Detect which cell encompasses the target text, then output its [X, Y] center coordinate. 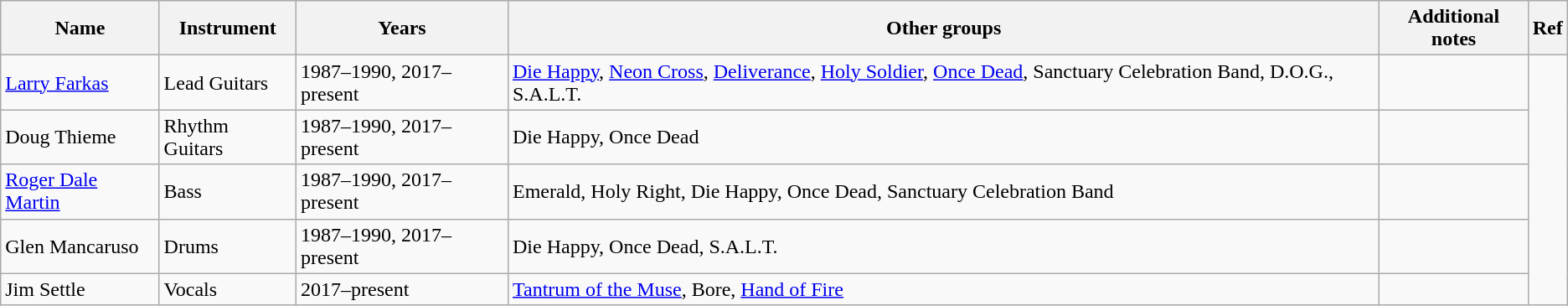
Roger Dale Martin [80, 191]
Years [402, 29]
Lead Guitars [228, 82]
Die Happy, Once Dead, S.A.L.T. [943, 246]
Die Happy, Once Dead [943, 137]
Tantrum of the Muse, Bore, Hand of Fire [943, 289]
Glen Mancaruso [80, 246]
Name [80, 29]
Vocals [228, 289]
Jim Settle [80, 289]
Ref [1548, 29]
Rhythm Guitars [228, 137]
Die Happy, Neon Cross, Deliverance, Holy Soldier, Once Dead, Sanctuary Celebration Band, D.O.G., S.A.L.T. [943, 82]
Emerald, Holy Right, Die Happy, Once Dead, Sanctuary Celebration Band [943, 191]
Doug Thieme [80, 137]
Instrument [228, 29]
Additional notes [1454, 29]
Drums [228, 246]
Other groups [943, 29]
2017–present [402, 289]
Bass [228, 191]
Larry Farkas [80, 82]
